Scan for the cell matching the given text and deliver its (x, y) coordinate at center. 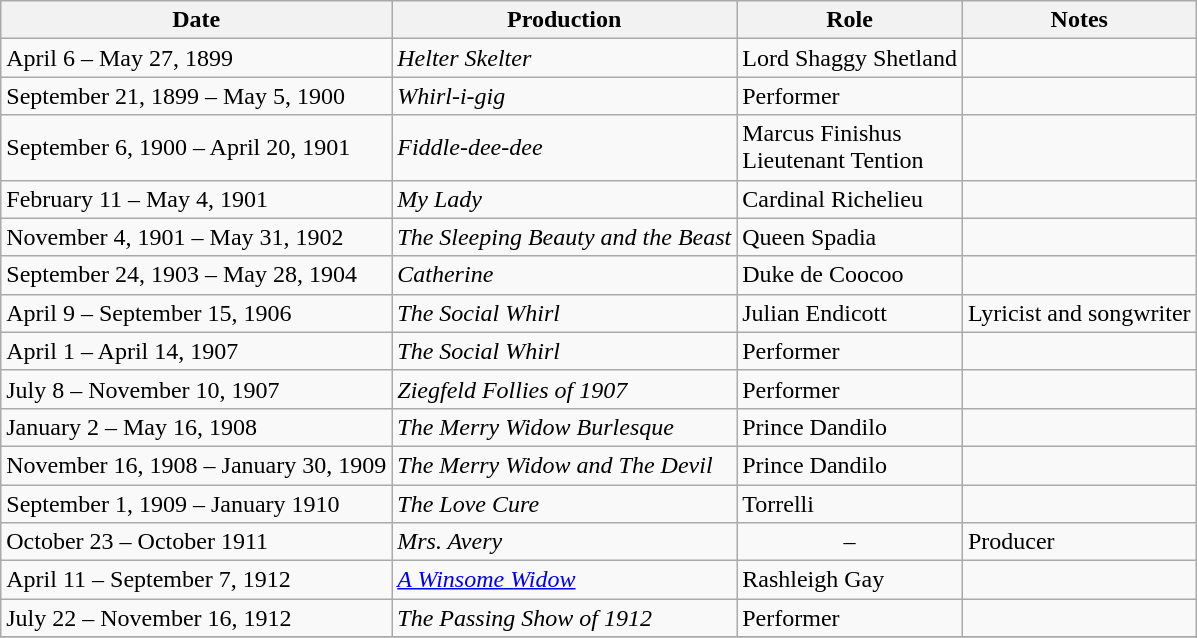
My Lady (564, 199)
Producer (1079, 542)
September 21, 1899 – May 5, 1900 (196, 96)
April 9 – September 15, 1906 (196, 313)
The Sleeping Beauty and the Beast (564, 237)
Whirl-i-gig (564, 96)
September 24, 1903 – May 28, 1904 (196, 275)
September 6, 1900 – April 20, 1901 (196, 148)
The Merry Widow Burlesque (564, 427)
September 1, 1909 – January 1910 (196, 503)
Duke de Coocoo (850, 275)
Catherine (564, 275)
Lord Shaggy Shetland (850, 58)
November 16, 1908 – January 30, 1909 (196, 465)
Ziegfeld Follies of 1907 (564, 389)
Queen Spadia (850, 237)
July 22 – November 16, 1912 (196, 618)
The Passing Show of 1912 (564, 618)
The Love Cure (564, 503)
Torrelli (850, 503)
February 11 – May 4, 1901 (196, 199)
Marcus FinishusLieutenant Tention (850, 148)
October 23 – October 1911 (196, 542)
Mrs. Avery (564, 542)
A Winsome Widow (564, 580)
Role (850, 20)
Notes (1079, 20)
Lyricist and songwriter (1079, 313)
Fiddle-dee-dee (564, 148)
Date (196, 20)
January 2 – May 16, 1908 (196, 427)
Cardinal Richelieu (850, 199)
April 6 – May 27, 1899 (196, 58)
Rashleigh Gay (850, 580)
July 8 – November 10, 1907 (196, 389)
Helter Skelter (564, 58)
– (850, 542)
April 1 – April 14, 1907 (196, 351)
November 4, 1901 – May 31, 1902 (196, 237)
Julian Endicott (850, 313)
April 11 – September 7, 1912 (196, 580)
The Merry Widow and The Devil (564, 465)
Production (564, 20)
